Pinpoint the cell where the given text exists, returning its (x, y) midpoint coordinate. 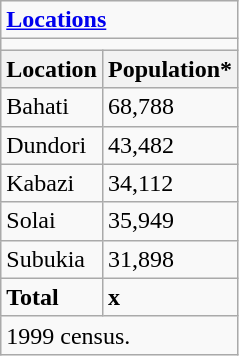
Solai (52, 221)
x (170, 297)
Bahati (52, 107)
Total (52, 297)
Locations (120, 20)
43,482 (170, 145)
35,949 (170, 221)
Location (52, 69)
1999 census. (120, 335)
Subukia (52, 259)
Population* (170, 69)
Kabazi (52, 183)
31,898 (170, 259)
68,788 (170, 107)
34,112 (170, 183)
Dundori (52, 145)
